Return (x, y) of the center of cell containing provided text 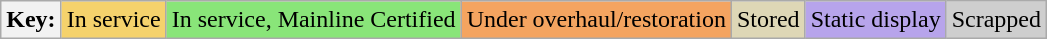
Static display (876, 20)
In service, Mainline Certified (314, 20)
Stored (768, 20)
Under overhaul/restoration (596, 20)
In service (114, 20)
Scrapped (996, 20)
Key: (31, 20)
